Capture the cell that displays the provided text and extract its (x, y) central coordinate. 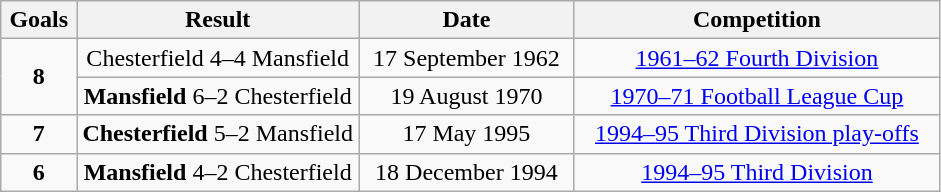
17 May 1995 (467, 134)
7 (39, 134)
1961–62 Fourth Division (756, 58)
8 (39, 77)
Chesterfield 5–2 Mansfield (218, 134)
Chesterfield 4–4 Mansfield (218, 58)
Mansfield 6–2 Chesterfield (218, 96)
Competition (756, 20)
6 (39, 172)
1994–95 Third Division (756, 172)
Mansfield 4–2 Chesterfield (218, 172)
1994–95 Third Division play-offs (756, 134)
1970–71 Football League Cup (756, 96)
Goals (39, 20)
19 August 1970 (467, 96)
17 September 1962 (467, 58)
Date (467, 20)
18 December 1994 (467, 172)
Result (218, 20)
